Detect which cell encompasses the target text, then output its (X, Y) center coordinate. 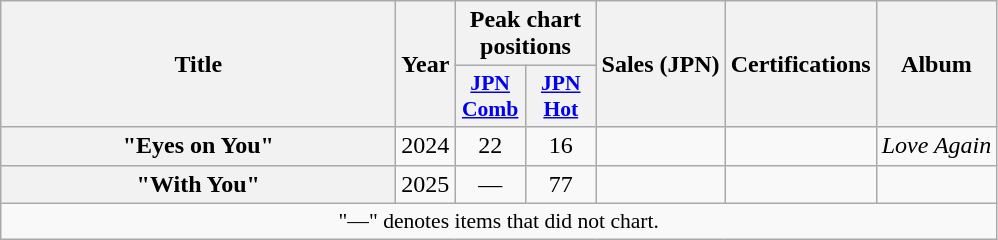
Certifications (800, 64)
Year (426, 64)
2024 (426, 146)
77 (560, 184)
Love Again (936, 146)
Peak chart positions (526, 34)
"Eyes on You" (198, 146)
— (490, 184)
22 (490, 146)
"—" denotes items that did not chart. (499, 221)
JPNComb (490, 96)
Album (936, 64)
2025 (426, 184)
Title (198, 64)
16 (560, 146)
"With You" (198, 184)
JPN Hot (560, 96)
Sales (JPN) (660, 64)
